Find where the given text appears and provide that cell's center as [x, y] coordinate. 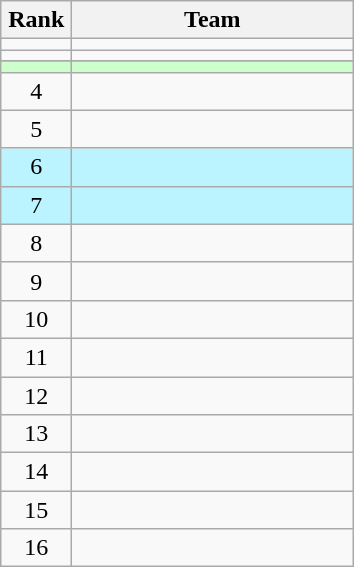
16 [36, 548]
4 [36, 91]
12 [36, 395]
Rank [36, 20]
6 [36, 167]
11 [36, 357]
14 [36, 472]
Team [212, 20]
9 [36, 281]
7 [36, 205]
15 [36, 510]
10 [36, 319]
13 [36, 434]
5 [36, 129]
8 [36, 243]
